For the text-containing cell, return its midpoint in [x, y] coordinate format. 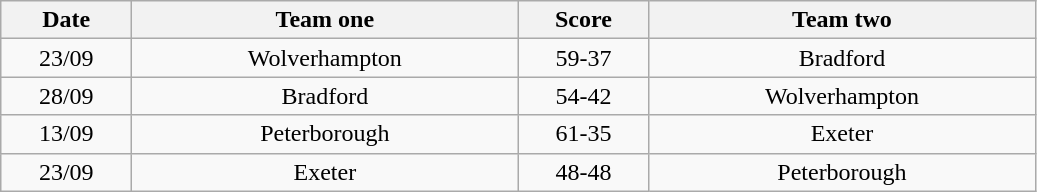
Team one [325, 20]
54-42 [584, 96]
Score [584, 20]
48-48 [584, 172]
28/09 [66, 96]
13/09 [66, 134]
59-37 [584, 58]
Team two [842, 20]
61-35 [584, 134]
Date [66, 20]
